Find where the given text appears and provide that cell's center as (x, y) coordinate. 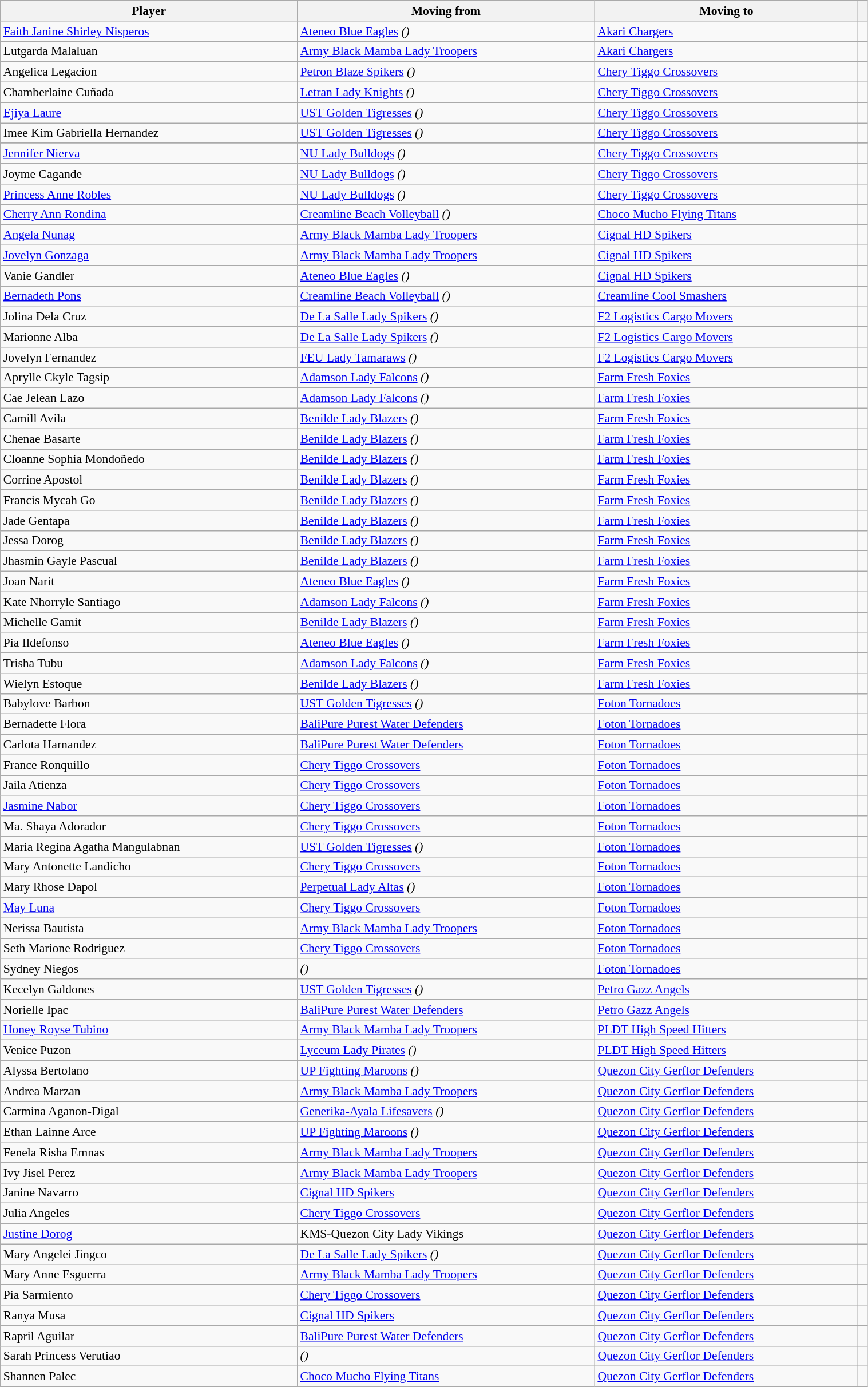
Nerissa Bautista (149, 928)
Ranya Musa (149, 1315)
Bernadette Flora (149, 724)
Moving from (446, 11)
Francis Mycah Go (149, 500)
May Luna (149, 908)
KMS-Quezon City Lady Vikings (446, 1234)
Maria Regina Agatha Mangulabnan (149, 847)
Angelica Legacion (149, 72)
FEU Lady Tamaraws () (446, 358)
Cherry Ann Rondina (149, 215)
Camill Avila (149, 419)
Marionne Alba (149, 337)
Jovelyn Fernandez (149, 358)
Norielle Ipac (149, 1010)
Lutgarda Malaluan (149, 51)
Cae Jelean Lazo (149, 398)
Corrine Apostol (149, 480)
Petron Blaze Spikers () (446, 72)
Vanie Gandler (149, 276)
Kate Nhorryle Santiago (149, 602)
Fenela Risha Emnas (149, 1152)
Alyssa Bertolano (149, 1071)
Carmina Aganon-Digal (149, 1112)
Perpetual Lady Altas () (446, 887)
France Ronquillo (149, 765)
Bernadeth Pons (149, 296)
Justine Dorog (149, 1234)
Player (149, 11)
Chenae Basarte (149, 439)
Sydney Niegos (149, 969)
Moving to (726, 11)
Michelle Gamit (149, 623)
Jennifer Nierva (149, 154)
Trisha Tubu (149, 663)
Seth Marione Rodriguez (149, 949)
Chamberlaine Cuñada (149, 93)
Kecelyn Galdones (149, 989)
Jolina Dela Cruz (149, 317)
Carlota Harnandez (149, 745)
Shannen Palec (149, 1377)
Ivy Jisel Perez (149, 1173)
Ma. Shaya Adorador (149, 826)
Babylove Barbon (149, 704)
Lyceum Lady Pirates () (446, 1051)
Sarah Princess Verutiao (149, 1356)
Jade Gentapa (149, 521)
Andrea Marzan (149, 1091)
Rapril Aguilar (149, 1336)
Honey Royse Tubino (149, 1030)
Mary Antonette Landicho (149, 867)
Creamline Cool Smashers (726, 296)
Pia Sarmiento (149, 1295)
Jasmine Nabor (149, 806)
Joyme Cagande (149, 174)
Faith Janine Shirley Nisperos (149, 31)
Julia Angeles (149, 1214)
Mary Angelei Jingco (149, 1254)
Ethan Lainne Arce (149, 1132)
Generika-Ayala Lifesavers () (446, 1112)
Imee Kim Gabriella Hernandez (149, 133)
Jessa Dorog (149, 541)
Pia Ildefonso (149, 643)
Jovelyn Gonzaga (149, 256)
Wielyn Estoque (149, 684)
Letran Lady Knights () (446, 93)
Jaila Atienza (149, 786)
Angela Nunag (149, 235)
Janine Navarro (149, 1193)
Aprylle Ckyle Tagsip (149, 378)
Jhasmin Gayle Pascual (149, 561)
Ejiya Laure (149, 113)
Mary Anne Esguerra (149, 1275)
Joan Narit (149, 582)
Cloanne Sophia Mondoñedo (149, 459)
Princess Anne Robles (149, 195)
Mary Rhose Dapol (149, 887)
Venice Puzon (149, 1051)
